Return the [X, Y] coordinate for the center point of the cell that contains the specified text.  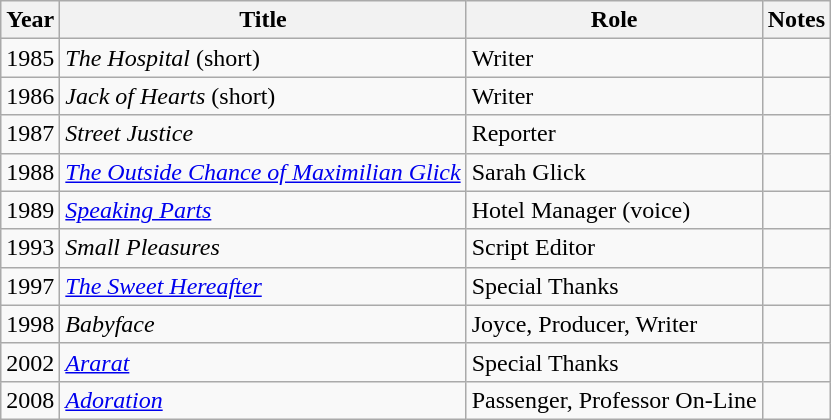
2008 [30, 400]
1993 [30, 248]
Joyce, Producer, Writer [614, 324]
The Outside Chance of Maximilian Glick [263, 172]
Adoration [263, 400]
Title [263, 20]
Script Editor [614, 248]
1986 [30, 96]
Passenger, Professor On-Line [614, 400]
1988 [30, 172]
Street Justice [263, 134]
Jack of Hearts (short) [263, 96]
Small Pleasures [263, 248]
2002 [30, 362]
Ararat [263, 362]
1987 [30, 134]
1998 [30, 324]
1989 [30, 210]
Babyface [263, 324]
The Sweet Hereafter [263, 286]
The Hospital (short) [263, 58]
Role [614, 20]
Notes [796, 20]
Sarah Glick [614, 172]
Speaking Parts [263, 210]
Year [30, 20]
1997 [30, 286]
Hotel Manager (voice) [614, 210]
Reporter [614, 134]
1985 [30, 58]
